Locate the cell with the specified text and output its [X, Y] center coordinate. 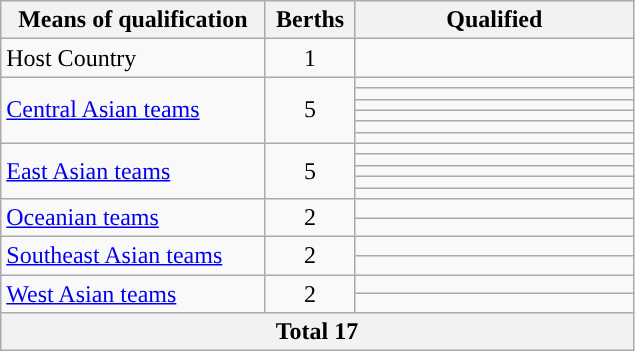
Berths [310, 20]
Host Country [133, 58]
Central Asian teams [133, 110]
Total 17 [318, 332]
Southeast Asian teams [133, 256]
Qualified [494, 20]
1 [310, 58]
West Asian teams [133, 294]
Oceanian teams [133, 218]
Means of qualification [133, 20]
East Asian teams [133, 170]
